Determine the (x, y) coordinate at the center of the cell enclosing the given text.  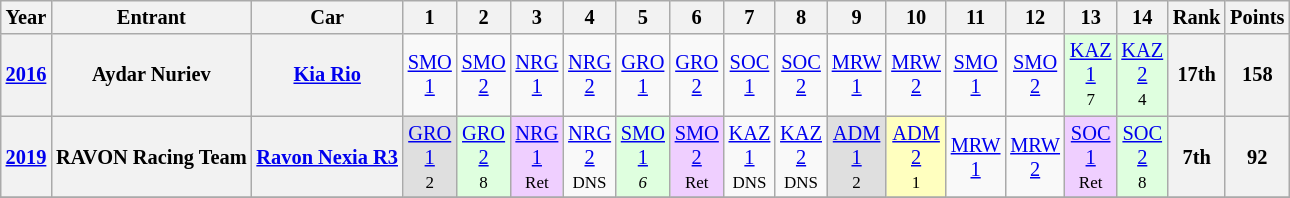
NRG2 (590, 75)
17th (1196, 75)
NRG2DNS (590, 157)
Car (328, 17)
GRO12 (430, 157)
13 (1091, 17)
92 (1257, 157)
RAVON Racing Team (151, 157)
2019 (26, 157)
SMO16 (643, 157)
3 (538, 17)
Points (1257, 17)
11 (976, 17)
2016 (26, 75)
8 (801, 17)
SOC1Ret (1091, 157)
Ravon Nexia R3 (328, 157)
10 (916, 17)
Aydar Nuriev (151, 75)
14 (1142, 17)
158 (1257, 75)
Rank (1196, 17)
GRO2 (697, 75)
ADM12 (857, 157)
SOC2 (801, 75)
6 (697, 17)
9 (857, 17)
7 (750, 17)
KAZ24 (1142, 75)
12 (1035, 17)
SMO2Ret (697, 157)
SOC1 (750, 75)
4 (590, 17)
Entrant (151, 17)
GRO1 (643, 75)
7th (1196, 157)
NRG1Ret (538, 157)
NRG1 (538, 75)
2 (484, 17)
Kia Rio (328, 75)
Year (26, 17)
5 (643, 17)
SOC28 (1142, 157)
1 (430, 17)
GRO28 (484, 157)
KAZ1DNS (750, 157)
KAZ17 (1091, 75)
ADM21 (916, 157)
KAZ2DNS (801, 157)
